Locate the cell with the specified text and output its [X, Y] center coordinate. 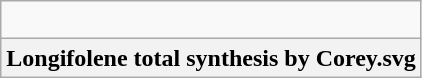
Longifolene total synthesis by Corey.svg [212, 58]
